Search for the cell housing the specified text and yield its [x, y] center coordinate. 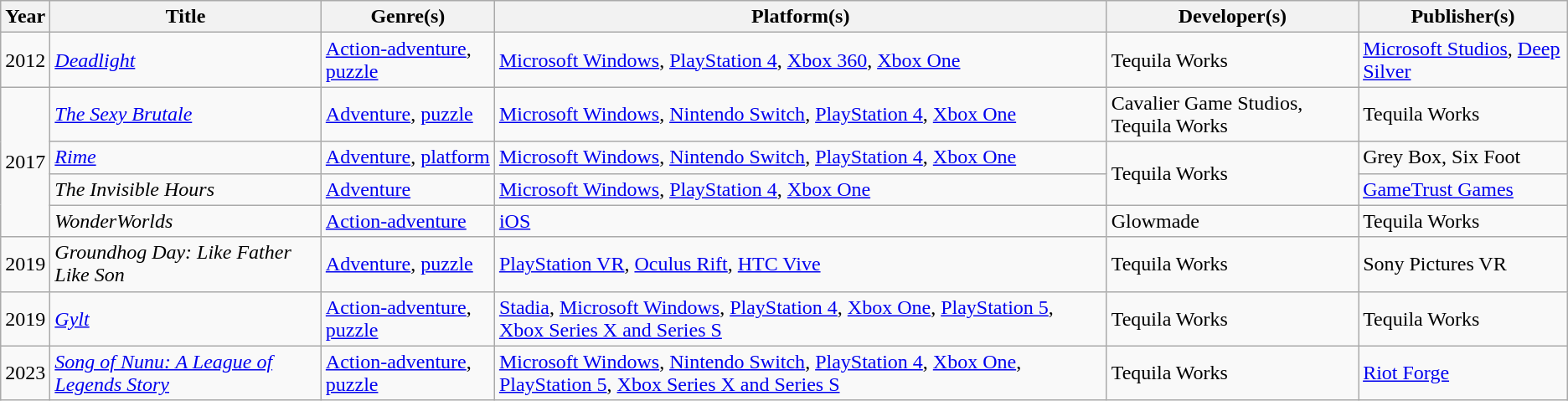
Developer(s) [1232, 17]
Glowmade [1232, 221]
Deadlight [186, 60]
Groundhog Day: Like Father Like Son [186, 265]
WonderWorlds [186, 221]
2017 [25, 162]
Sony Pictures VR [1463, 265]
Stadia, Microsoft Windows, PlayStation 4, Xbox One, PlayStation 5, Xbox Series X and Series S [801, 318]
Grey Box, Six Foot [1463, 157]
The Sexy Brutale [186, 114]
The Invisible Hours [186, 189]
Microsoft Studios, Deep Silver [1463, 60]
Genre(s) [407, 17]
Gylt [186, 318]
Riot Forge [1463, 373]
Microsoft Windows, PlayStation 4, Xbox One [801, 189]
Adventure [407, 189]
Title [186, 17]
Microsoft Windows, Nintendo Switch, PlayStation 4, Xbox One, PlayStation 5, Xbox Series X and Series S [801, 373]
Adventure, platform [407, 157]
Publisher(s) [1463, 17]
Song of Nunu: A League of Legends Story [186, 373]
Microsoft Windows, PlayStation 4, Xbox 360, Xbox One [801, 60]
Action-adventure [407, 221]
Rime [186, 157]
GameTrust Games [1463, 189]
Platform(s) [801, 17]
2012 [25, 60]
iOS [801, 221]
PlayStation VR, Oculus Rift, HTC Vive [801, 265]
2023 [25, 373]
Year [25, 17]
Cavalier Game Studios, Tequila Works [1232, 114]
